From the cell containing the given text, extract its center point as [x, y] coordinate. 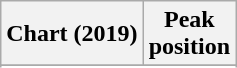
Peak position [189, 34]
Chart (2019) [72, 34]
